Return [X, Y] of the center of cell containing provided text 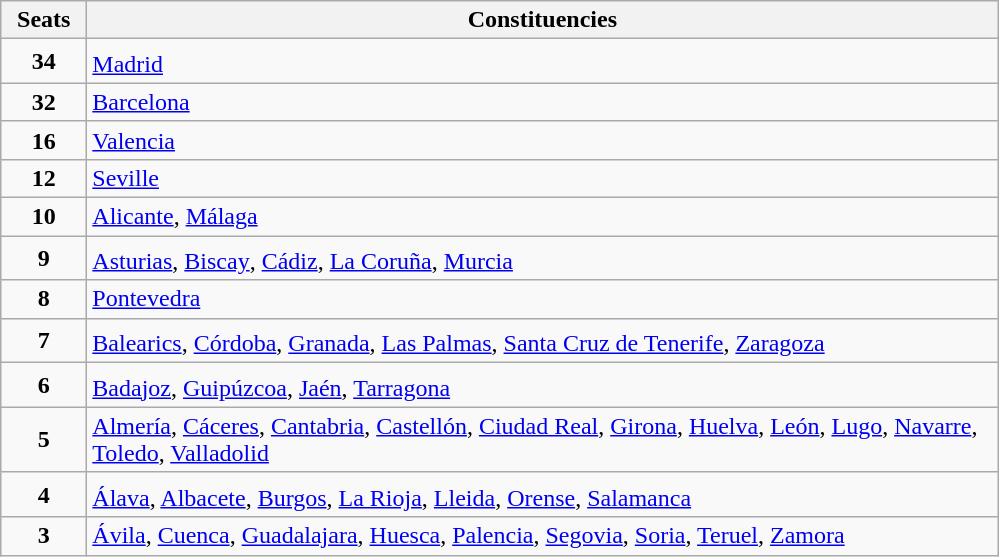
Álava, Albacete, Burgos, La Rioja, Lleida, Orense, Salamanca [542, 494]
Asturias, Biscay, Cádiz, La Coruña, Murcia [542, 258]
16 [44, 140]
Barcelona [542, 102]
Valencia [542, 140]
Badajoz, Guipúzcoa, Jaén, Tarragona [542, 386]
8 [44, 299]
Madrid [542, 62]
Alicante, Málaga [542, 217]
Almería, Cáceres, Cantabria, Castellón, Ciudad Real, Girona, Huelva, León, Lugo, Navarre, Toledo, Valladolid [542, 440]
9 [44, 258]
10 [44, 217]
Seats [44, 20]
32 [44, 102]
4 [44, 494]
7 [44, 340]
12 [44, 178]
5 [44, 440]
Seville [542, 178]
3 [44, 536]
34 [44, 62]
Ávila, Cuenca, Guadalajara, Huesca, Palencia, Segovia, Soria, Teruel, Zamora [542, 536]
Pontevedra [542, 299]
6 [44, 386]
Balearics, Córdoba, Granada, Las Palmas, Santa Cruz de Tenerife, Zaragoza [542, 340]
Constituencies [542, 20]
